Pinpoint the cell where the given text exists, returning its (X, Y) midpoint coordinate. 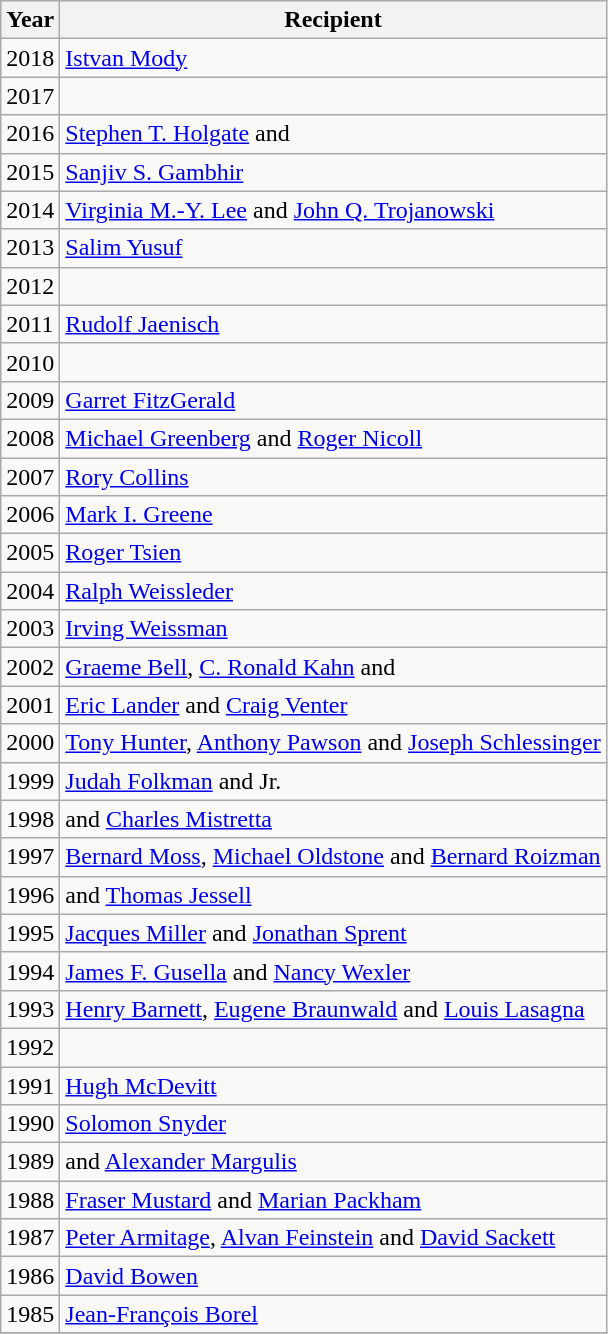
2017 (30, 96)
Recipient (333, 20)
Michael Greenberg and Roger Nicoll (333, 438)
1989 (30, 1162)
Irving Weissman (333, 629)
Virginia M.-Y. Lee and John Q. Trojanowski (333, 210)
2014 (30, 210)
2000 (30, 743)
Solomon Snyder (333, 1124)
Henry Barnett, Eugene Braunwald and Louis Lasagna (333, 1009)
2016 (30, 134)
and Alexander Margulis (333, 1162)
2010 (30, 362)
Graeme Bell, C. Ronald Kahn and (333, 667)
2018 (30, 58)
1993 (30, 1009)
1985 (30, 1314)
1986 (30, 1276)
2002 (30, 667)
Bernard Moss, Michael Oldstone and Bernard Roizman (333, 857)
Istvan Mody (333, 58)
2007 (30, 477)
Jacques Miller and Jonathan Sprent (333, 933)
Ralph Weissleder (333, 591)
and Charles Mistretta (333, 819)
2012 (30, 286)
Peter Armitage, Alvan Feinstein and David Sackett (333, 1238)
2009 (30, 400)
2005 (30, 553)
2013 (30, 248)
Salim Yusuf (333, 248)
Fraser Mustard and Marian Packham (333, 1200)
Rudolf Jaenisch (333, 324)
1998 (30, 819)
Judah Folkman and Jr. (333, 781)
Stephen T. Holgate and (333, 134)
1995 (30, 933)
Year (30, 20)
1990 (30, 1124)
2008 (30, 438)
James F. Gusella and Nancy Wexler (333, 971)
1988 (30, 1200)
and Thomas Jessell (333, 895)
1996 (30, 895)
Sanjiv S. Gambhir (333, 172)
Hugh McDevitt (333, 1085)
Garret FitzGerald (333, 400)
2004 (30, 591)
1994 (30, 971)
1999 (30, 781)
Tony Hunter, Anthony Pawson and Joseph Schlessinger (333, 743)
Jean-François Borel (333, 1314)
David Bowen (333, 1276)
2006 (30, 515)
1987 (30, 1238)
Mark I. Greene (333, 515)
2011 (30, 324)
2003 (30, 629)
1992 (30, 1047)
2001 (30, 705)
2015 (30, 172)
1991 (30, 1085)
Rory Collins (333, 477)
1997 (30, 857)
Eric Lander and Craig Venter (333, 705)
Roger Tsien (333, 553)
